Return (X, Y) of the center of cell containing provided text 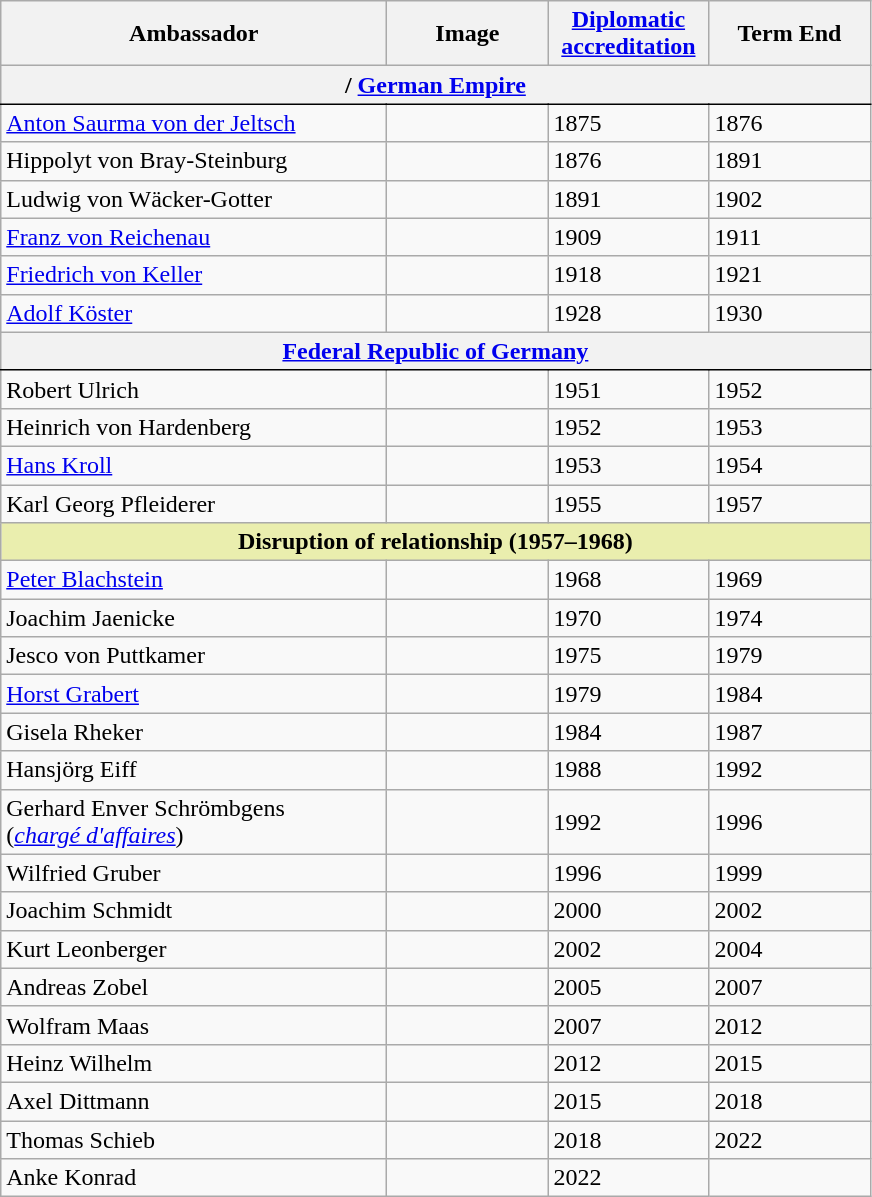
Axel Dittmann (194, 1101)
1951 (628, 389)
Andreas Zobel (194, 987)
/ German Empire (436, 85)
Horst Grabert (194, 694)
Anke Konrad (194, 1178)
1902 (790, 199)
Gisela Rheker (194, 732)
Hans Kroll (194, 465)
Hansjörg Eiff (194, 770)
Kurt Leonberger (194, 949)
Gerhard Enver Schrömbgens(chargé d'affaires) (194, 822)
1911 (790, 237)
Federal Republic of Germany (436, 351)
Ludwig von Wäcker-Gotter (194, 199)
2004 (790, 949)
Robert Ulrich (194, 389)
2005 (628, 987)
Wolfram Maas (194, 1025)
Karl Georg Pfleiderer (194, 503)
1954 (790, 465)
1928 (628, 313)
Peter Blachstein (194, 580)
1975 (628, 656)
Term End (790, 34)
Disruption of relationship (1957–1968) (436, 542)
Heinrich von Hardenberg (194, 427)
Joachim Schmidt (194, 911)
Image (468, 34)
Adolf Köster (194, 313)
Hippolyt von Bray-Steinburg (194, 161)
Jesco von Puttkamer (194, 656)
Anton Saurma von der Jeltsch (194, 123)
1875 (628, 123)
1930 (790, 313)
Diplomatic accreditation (628, 34)
1909 (628, 237)
1987 (790, 732)
Thomas Schieb (194, 1139)
2000 (628, 911)
1970 (628, 618)
1968 (628, 580)
Joachim Jaenicke (194, 618)
1988 (628, 770)
1921 (790, 275)
1918 (628, 275)
1974 (790, 618)
1999 (790, 873)
1969 (790, 580)
Ambassador (194, 34)
Heinz Wilhelm (194, 1063)
1957 (790, 503)
1955 (628, 503)
Friedrich von Keller (194, 275)
Wilfried Gruber (194, 873)
Franz von Reichenau (194, 237)
